From the cell containing the given text, extract its center point as [x, y] coordinate. 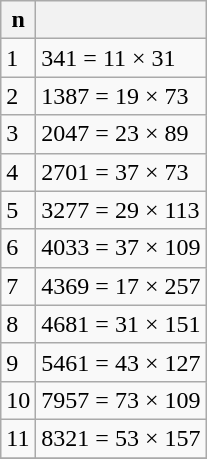
1 [18, 58]
5 [18, 210]
n [18, 20]
3 [18, 134]
2 [18, 96]
2047 = 23 × 89 [121, 134]
6 [18, 248]
4033 = 37 × 109 [121, 248]
10 [18, 400]
9 [18, 362]
11 [18, 438]
7 [18, 286]
4369 = 17 × 257 [121, 286]
8321 = 53 × 157 [121, 438]
8 [18, 324]
3277 = 29 × 113 [121, 210]
7957 = 73 × 109 [121, 400]
4681 = 31 × 151 [121, 324]
2701 = 37 × 73 [121, 172]
341 = 11 × 31 [121, 58]
1387 = 19 × 73 [121, 96]
5461 = 43 × 127 [121, 362]
4 [18, 172]
